Output the (x, y) coordinate of the center of the cell containing the given text.  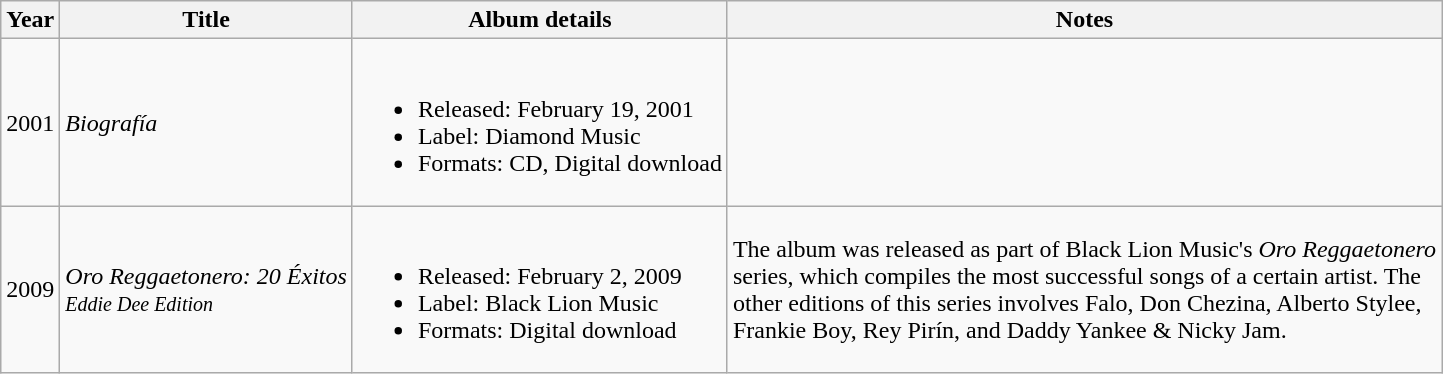
Oro Reggaetonero: 20 ÉxitosEddie Dee Edition (206, 290)
Biografía (206, 122)
Year (30, 20)
Released: February 2, 2009Label: Black Lion MusicFormats: Digital download (540, 290)
Notes (1084, 20)
2001 (30, 122)
Title (206, 20)
Released: February 19, 2001Label: Diamond MusicFormats: CD, Digital download (540, 122)
2009 (30, 290)
Album details (540, 20)
